Return (x, y) of the center of cell containing provided text 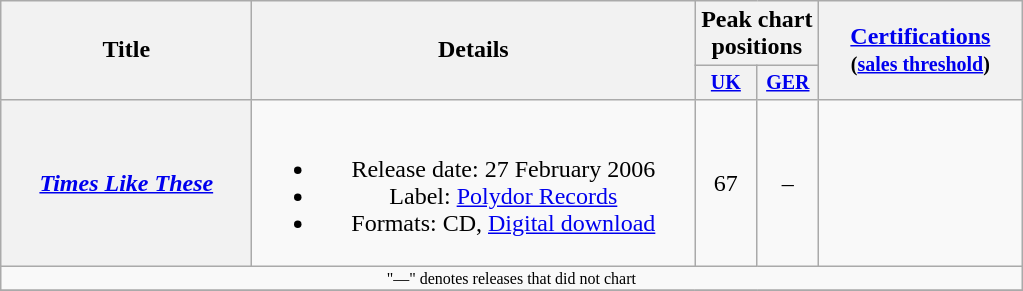
Times Like These (126, 182)
Title (126, 50)
Peak chartpositions (757, 34)
UK (726, 82)
"—" denotes releases that did not chart (512, 278)
67 (726, 182)
GER (788, 82)
Certifications(sales threshold) (920, 50)
Release date: 27 February 2006Label: Polydor RecordsFormats: CD, Digital download (474, 182)
– (788, 182)
Details (474, 50)
